Provide the (X, Y) coordinate of the cell's center where the given text is located.  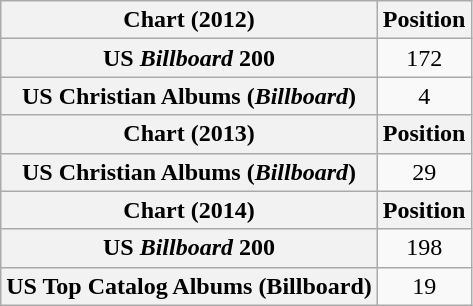
198 (424, 248)
29 (424, 172)
19 (424, 286)
4 (424, 96)
172 (424, 58)
US Top Catalog Albums (Billboard) (189, 286)
Chart (2014) (189, 210)
Chart (2012) (189, 20)
Chart (2013) (189, 134)
